Scan for the cell matching the given text and deliver its [X, Y] coordinate at center. 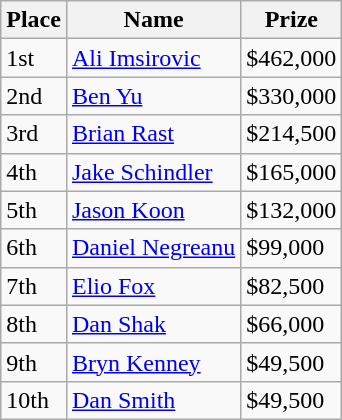
Jason Koon [153, 210]
Ben Yu [153, 96]
$66,000 [292, 324]
$99,000 [292, 248]
10th [34, 400]
4th [34, 172]
2nd [34, 96]
7th [34, 286]
Dan Smith [153, 400]
5th [34, 210]
Place [34, 20]
3rd [34, 134]
Name [153, 20]
$165,000 [292, 172]
$132,000 [292, 210]
Ali Imsirovic [153, 58]
Jake Schindler [153, 172]
1st [34, 58]
6th [34, 248]
$462,000 [292, 58]
Brian Rast [153, 134]
$82,500 [292, 286]
Prize [292, 20]
9th [34, 362]
$330,000 [292, 96]
Dan Shak [153, 324]
8th [34, 324]
$214,500 [292, 134]
Bryn Kenney [153, 362]
Elio Fox [153, 286]
Daniel Negreanu [153, 248]
